Scan for the cell matching the given text and deliver its (x, y) coordinate at center. 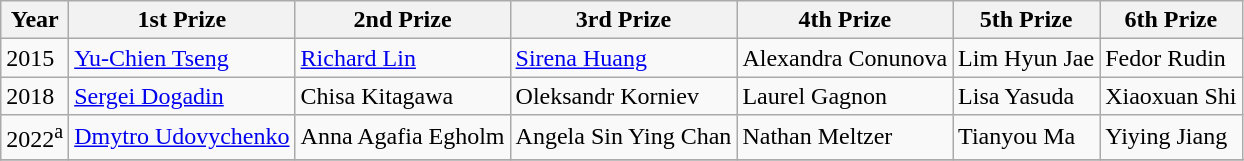
Fedor Rudin (1171, 58)
1st Prize (182, 20)
Sirena Huang (624, 58)
Angela Sin Ying Chan (624, 138)
Xiaoxuan Shi (1171, 96)
4th Prize (845, 20)
Anna Agafia Egholm (402, 138)
Yiying Jiang (1171, 138)
Oleksandr Korniev (624, 96)
2nd Prize (402, 20)
6th Prize (1171, 20)
Year (35, 20)
Dmytro Udovychenko (182, 138)
2022a (35, 138)
Chisa Kitagawa (402, 96)
2018 (35, 96)
Alexandra Conunova (845, 58)
Nathan Meltzer (845, 138)
Sergei Dogadin (182, 96)
Richard Lin (402, 58)
2015 (35, 58)
3rd Prize (624, 20)
5th Prize (1026, 20)
Yu-Chien Tseng (182, 58)
Laurel Gagnon (845, 96)
Lim Hyun Jae (1026, 58)
Lisa Yasuda (1026, 96)
Tianyou Ma (1026, 138)
